Locate the cell with the specified text and output its [x, y] center coordinate. 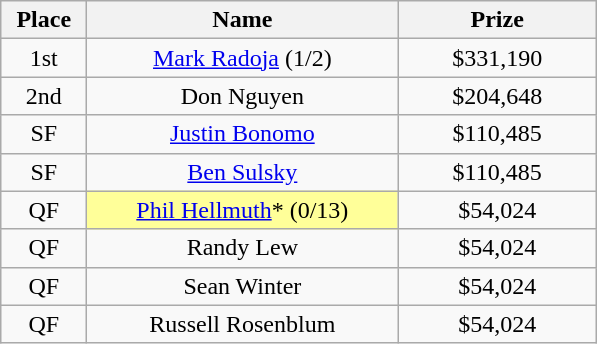
2nd [44, 96]
Justin Bonomo [242, 134]
Randy Lew [242, 248]
Prize [498, 20]
$331,190 [498, 58]
Mark Radoja (1/2) [242, 58]
Russell Rosenblum [242, 324]
Name [242, 20]
Ben Sulsky [242, 172]
1st [44, 58]
$204,648 [498, 96]
Place [44, 20]
Don Nguyen [242, 96]
Sean Winter [242, 286]
Phil Hellmuth* (0/13) [242, 210]
